Capture the cell that displays the provided text and extract its [X, Y] central coordinate. 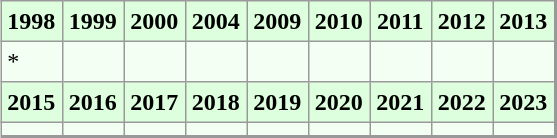
1999 [93, 21]
2012 [462, 21]
* [31, 61]
1998 [31, 21]
2020 [339, 102]
2015 [31, 102]
2016 [93, 102]
2009 [277, 21]
2010 [339, 21]
2018 [216, 102]
2004 [216, 21]
2017 [155, 102]
2022 [462, 102]
2021 [401, 102]
2019 [277, 102]
2011 [401, 21]
2000 [155, 21]
2013 [523, 21]
2023 [523, 102]
